Locate the cell with the specified text and output its [x, y] center coordinate. 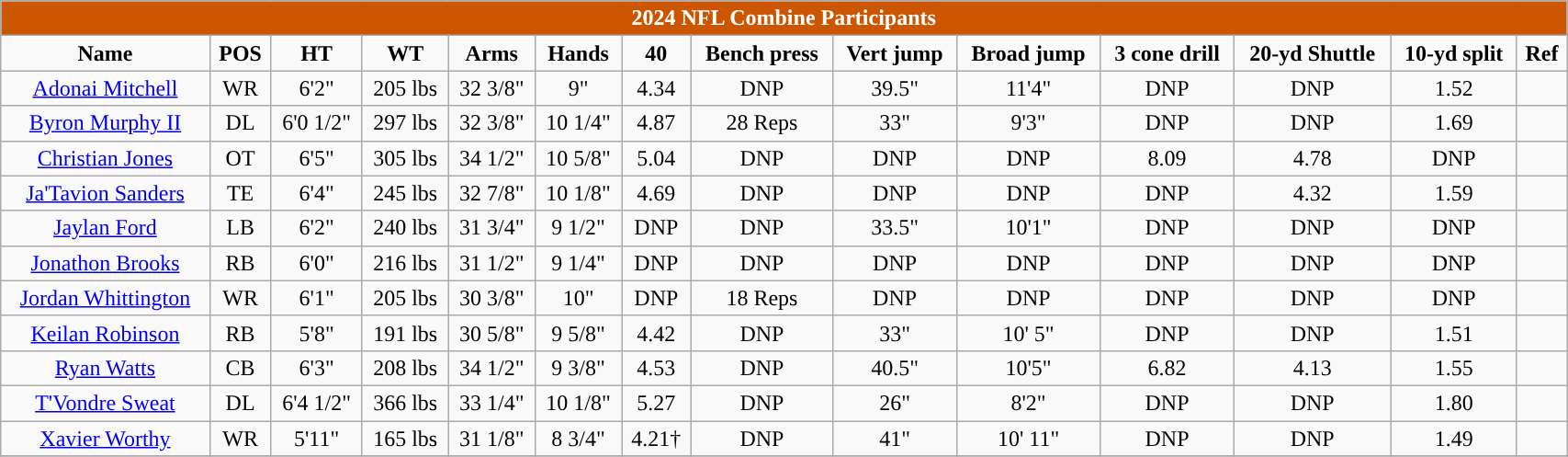
Broad jump [1029, 53]
10' 11" [1029, 439]
9" [578, 88]
41" [895, 439]
9 1/2" [578, 228]
10" [578, 298]
1.51 [1453, 333]
5'11" [316, 439]
39.5" [895, 88]
33 1/4" [491, 403]
305 lbs [405, 158]
4.13 [1312, 368]
1.59 [1453, 193]
40 [656, 53]
31 1/8" [491, 439]
9 5/8" [578, 333]
31 3/4" [491, 228]
4.21† [656, 439]
Jonathon Brooks [105, 263]
6'3" [316, 368]
4.53 [656, 368]
5'8" [316, 333]
10 1/4" [578, 123]
28 Reps [762, 123]
33.5" [895, 228]
4.32 [1312, 193]
9 1/4" [578, 263]
10'5" [1029, 368]
Jordan Whittington [105, 298]
Keilan Robinson [105, 333]
297 lbs [405, 123]
10-yd split [1453, 53]
OT [241, 158]
Name [105, 53]
40.5" [895, 368]
10 5/8" [578, 158]
4.87 [656, 123]
165 lbs [405, 439]
30 5/8" [491, 333]
6.82 [1167, 368]
30 3/8" [491, 298]
1.80 [1453, 403]
366 lbs [405, 403]
CB [241, 368]
1.69 [1453, 123]
240 lbs [405, 228]
6'0 1/2" [316, 123]
8.09 [1167, 158]
10'1" [1029, 228]
18 Reps [762, 298]
4.34 [656, 88]
4.78 [1312, 158]
Ja'Tavion Sanders [105, 193]
2024 NFL Combine Participants [784, 18]
Xavier Worthy [105, 439]
8 3/4" [578, 439]
1.49 [1453, 439]
Hands [578, 53]
245 lbs [405, 193]
1.55 [1453, 368]
9'3" [1029, 123]
191 lbs [405, 333]
6'5" [316, 158]
32 7/8" [491, 193]
Christian Jones [105, 158]
10' 5" [1029, 333]
Byron Murphy II [105, 123]
8'2" [1029, 403]
Jaylan Ford [105, 228]
216 lbs [405, 263]
WT [405, 53]
4.69 [656, 193]
11'4" [1029, 88]
4.42 [656, 333]
208 lbs [405, 368]
5.04 [656, 158]
T'Vondre Sweat [105, 403]
6'0" [316, 263]
HT [316, 53]
6'1" [316, 298]
31 1/2" [491, 263]
Vert jump [895, 53]
3 cone drill [1167, 53]
Adonai Mitchell [105, 88]
20-yd Shuttle [1312, 53]
TE [241, 193]
Bench press [762, 53]
Arms [491, 53]
5.27 [656, 403]
6'4 1/2" [316, 403]
26" [895, 403]
Ryan Watts [105, 368]
Ref [1541, 53]
6'4" [316, 193]
9 3/8" [578, 368]
LB [241, 228]
1.52 [1453, 88]
POS [241, 53]
